Extract the (X, Y) coordinate from the center of the cell holding the provided text.  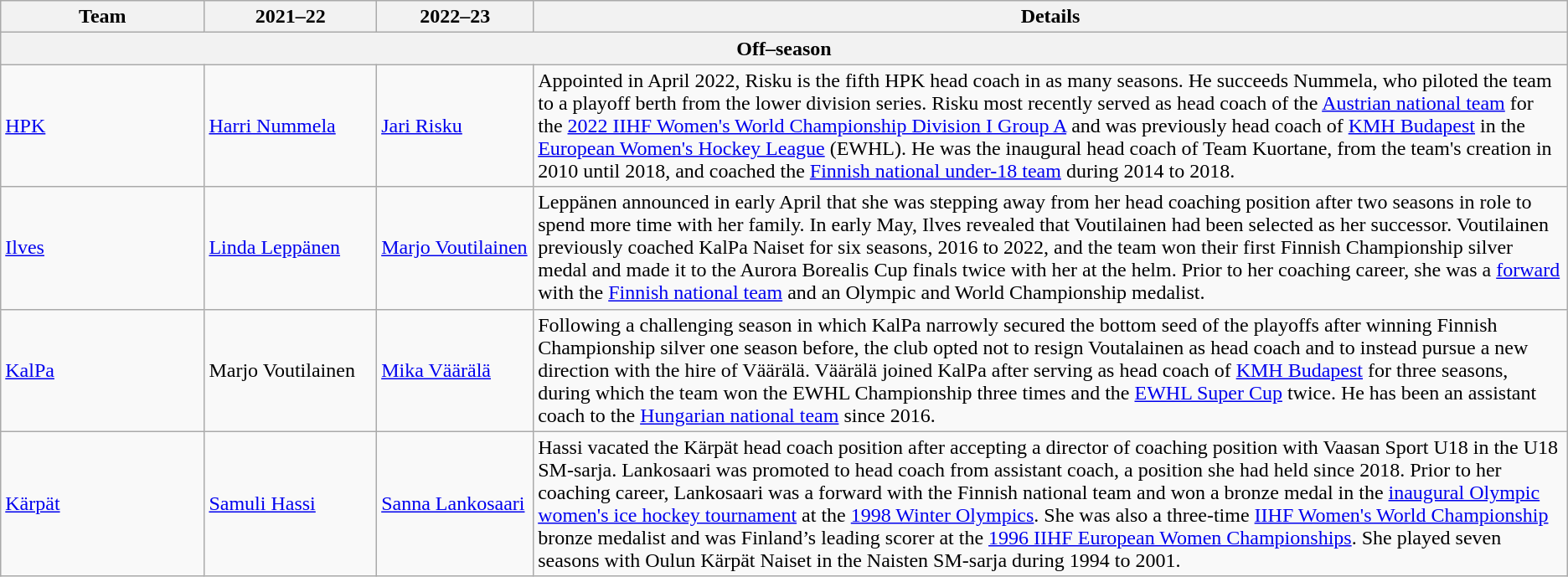
Samuli Hassi (291, 504)
KalPa (102, 370)
Sanna Lankosaari (456, 504)
Ilves (102, 248)
HPK (102, 126)
Mika Väärälä (456, 370)
Off–season (784, 49)
2022–23 (456, 17)
Jari Risku (456, 126)
2021–22 (291, 17)
Linda Leppänen (291, 248)
Kärpät (102, 504)
Harri Nummela (291, 126)
Team (102, 17)
Details (1050, 17)
